Provide the [X, Y] coordinate of the cell's center where the given text is located.  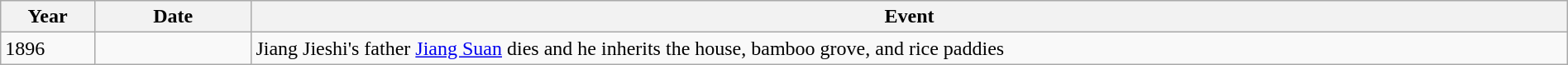
1896 [48, 48]
Year [48, 17]
Jiang Jieshi's father Jiang Suan dies and he inherits the house, bamboo grove, and rice paddies [910, 48]
Date [172, 17]
Event [910, 17]
